Scan for the cell matching the given text and deliver its (X, Y) coordinate at center. 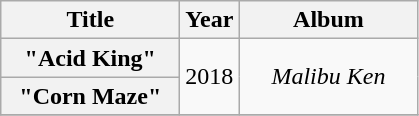
Malibu Ken (328, 77)
Title (90, 20)
2018 (210, 77)
Year (210, 20)
"Corn Maze" (90, 96)
"Acid King" (90, 58)
Album (328, 20)
